Pinpoint the cell where the given text exists, returning its [x, y] midpoint coordinate. 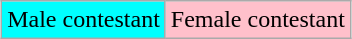
Female contestant [258, 20]
Male contestant [84, 20]
